Scan for the cell matching the given text and deliver its [x, y] coordinate at center. 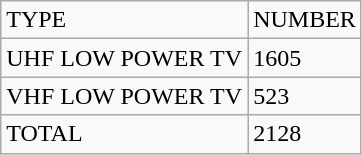
523 [305, 96]
TYPE [124, 20]
UHF LOW POWER TV [124, 58]
VHF LOW POWER TV [124, 96]
TOTAL [124, 134]
2128 [305, 134]
1605 [305, 58]
NUMBER [305, 20]
